Return [X, Y] of the center of cell containing provided text 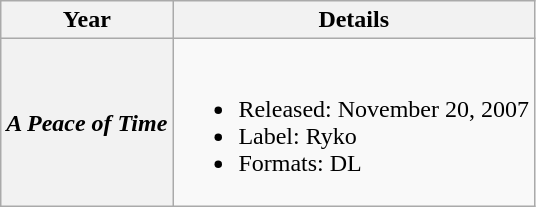
A Peace of Time [87, 122]
Year [87, 20]
Details [354, 20]
Released: November 20, 2007Label: RykoFormats: DL [354, 122]
